For the text-containing cell, return its midpoint in [x, y] coordinate format. 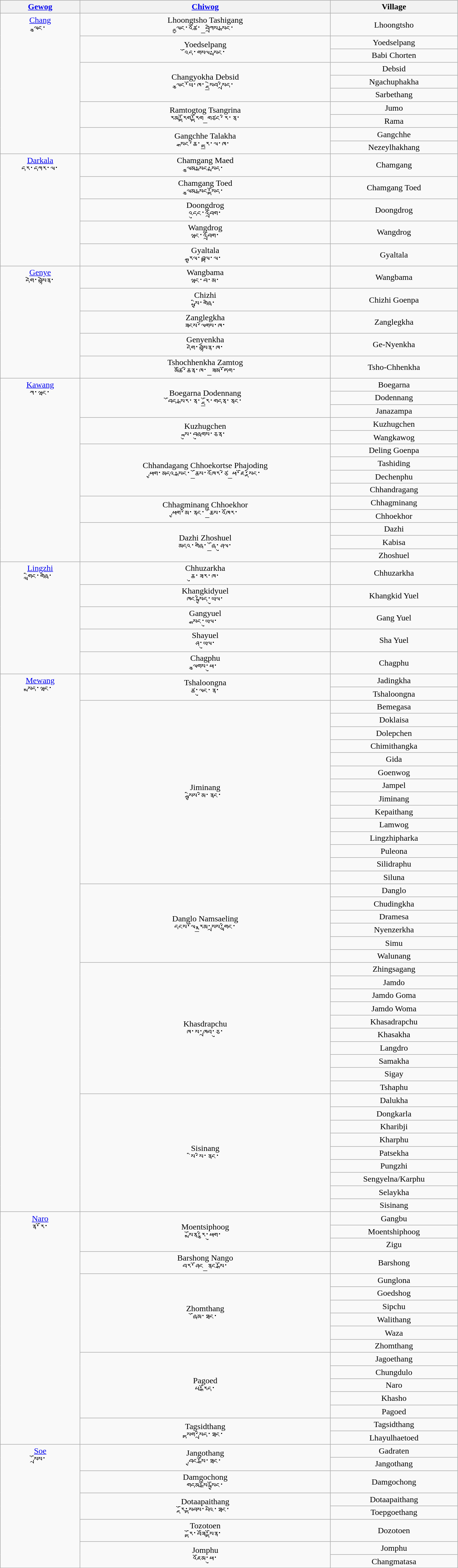
Zhomthang [394, 1346]
Babi Chorten [394, 55]
Jomphu [394, 1548]
Sipchu [394, 1306]
Dazhi Zhoshuelམདའ་གཞི་_ཞོ་ཤུལ་ [205, 542]
Chizhiསྤྱི་གཞི་ [205, 300]
Khasho [394, 1398]
Jiminang [394, 799]
Goedshog [394, 1293]
Boegarna Dodennangབོད་སྒར་ན་_རྡོ་གདན་ནང་ [205, 398]
Tshaphu [394, 1087]
Jumo [394, 108]
Soeསྲོས་ [40, 1506]
Damgochongགདམ་སྒོ་སྐྱོང་ [205, 1481]
Moentshiphoog [394, 1232]
Toepgoethang [394, 1513]
Barshong [394, 1262]
Changལྕང་ [40, 84]
Lhayulhaetoed [394, 1438]
Silidraphu [394, 864]
Pagoed [394, 1412]
Gunglona [394, 1280]
Zanglegkha [394, 322]
Chamgang Toedལྕམ་སྒང་སྟོད་ [205, 188]
Jampel [394, 786]
Lamwog [394, 825]
Chimithangka [394, 746]
Jangothangབྱང་སྒོ་ཐང་ [205, 1457]
Danglo [394, 890]
Barshong Nangoབར་ཤོང_ནང་སྒོ་ [205, 1262]
Sisinang [394, 1205]
Dolepchen [394, 733]
Kabisa [394, 542]
Sisinangསི་སི་ནང་ [205, 1153]
Dongkarla [394, 1113]
Chagphuལྕགས་ཕུ་ [205, 662]
Dechenphu [394, 477]
Ramtogtog Tsangrinaརམ་རྟོག་རྟོག_གཙང་རི་ན་ [205, 114]
Wangbama [394, 277]
Sigay [394, 1074]
Dotaapaithangརྡོ་སྟབས་པའི་ཐང་ [205, 1506]
Ge-Nyenkha [394, 345]
Goenwog [394, 772]
Chamgang Toed [394, 188]
Dalukha [394, 1100]
Dodennang [394, 398]
Danglo Namsaelingདངས་ལོ_རྣམ་སྲས་གླིང་ [205, 923]
Sarbethang [394, 95]
Damgochong [394, 1481]
Kawangཀ་ཝང་ [40, 470]
Jamdo Woma [394, 1009]
Khasadrapchu [394, 1022]
Khangkidyuelཁང་སྐྱིད་ཡུལ་ [205, 596]
Genyenkhaདགེ་བསྙེན་ཁ་ [205, 345]
Khangkid Yuel [394, 596]
Patsekha [394, 1153]
Zhingsagang [394, 969]
Tshaloongna [394, 694]
Wangkawog [394, 437]
Langdro [394, 1048]
Naro [394, 1385]
Jamdo [394, 982]
Bemegasa [394, 707]
Chizhi Goenpa [394, 300]
Chungdulo [394, 1372]
Tshochhenkha Zamtogམཚོ་ཆེན་ཁ་_ཟམ་ཏོག་ [205, 367]
Tashiding [394, 463]
Chamgang [394, 165]
Chhuzarkhaཆུ་ཟར་ཁ་ [205, 573]
Jiminangསྦྱིས་མི་ནང་ [205, 792]
Lingzhiགླིང་གཞི་ [40, 618]
Gyaltalaརྒྱལ་བལྟ་ལ་ [205, 255]
Kharibji [394, 1126]
Sha Yuel [394, 640]
Chiwog [205, 7]
Chhandragang [394, 490]
Gangchhe [394, 134]
Pagoedཔ་རྒོད་ [205, 1385]
Jomphuའཇོམ་ཕུ་ [205, 1555]
Samakha [394, 1061]
Wangbamaཝང་བ་མ་ [205, 277]
Genyeདགེ་བསྙེན་ [40, 322]
Chhuzarkha [394, 573]
Shayuelཤ་ཡུལ་ [205, 640]
Chagphu [394, 662]
Dozotoen [394, 1530]
Gewog [40, 7]
Jamdo Goma [394, 995]
Wangdrog [394, 232]
Doongdrog [394, 210]
Tshaloongnaཚ་ལུང་ན་ [205, 687]
Moentsiphoogསྨོན་རྕི་ཕུག་ [205, 1232]
Debsid [394, 69]
Yoedselpangའོད་གསལ་སྤང་ [205, 49]
Gang Yuel [394, 618]
Gangbu [394, 1218]
Ngachuphakha [394, 82]
Chhagminang [394, 503]
Nyenzerkha [394, 930]
Walunang [394, 956]
Tagsidthang [394, 1425]
Boegarna [394, 385]
Lhoongtsho [394, 25]
Deling Goenpa [394, 450]
Simu [394, 943]
Khasdrapchuཁ་ས་ཁྲབ་ཅུ་ [205, 1029]
Doongdrogའདུང་འབྲོག་ [205, 210]
Khasakha [394, 1035]
Gangchhe Talakhaསྒང་ཆེ་_རྟ་ལ་ཁ་ [205, 141]
Gyaltala [394, 255]
Siluna [394, 877]
Wangdrogཝང་འབྲོག་ [205, 232]
Puleona [394, 851]
Chamgang Maedལྕམ་སྒང་སྨད་ [205, 165]
Zhoshuel [394, 555]
Dazhi [394, 529]
Chhagminang Chhoekhorཕྱག་མི་ནང་_ཆོས་འཁོར་ [205, 509]
Mewangསྨད་ཝང་ [40, 943]
Tagsidthangསྟག་སྲིད་ཐང་ [205, 1431]
Kuzhugchen [394, 424]
Changyokha Debsidལྕང་ཡོ་ཁ་_སྡེབ་སྲིད་ [205, 82]
Kepaithang [394, 812]
Chhandagang Chhoekortse Phajodingཕྱག་མདའ་སྒང་_ཆོས་འཁོར་ཙེ_ཕ་ཇོ་སྡིང་ [205, 470]
Gadraten [394, 1451]
Dramesa [394, 917]
Dotaapaithang [394, 1499]
Gida [394, 759]
Darkalaདར་དཀར་ལ་ [40, 210]
Zhomthangཞོམ་ཐང་ [205, 1313]
Tozotoenརྟོ་བཟོ་སྟོན་ [205, 1530]
Chhoekhor [394, 516]
Selaykha [394, 1192]
Zigu [394, 1245]
Changmatasa [394, 1561]
Jagoethang [394, 1359]
Zanglegkhaཟངས་ལེགས་ཁ་ [205, 322]
Pungzhi [394, 1166]
Lingzhipharka [394, 838]
Waza [394, 1333]
Doklaisa [394, 720]
Lhoongtsho Tashigangལྷུང་འཚོ་_བཀྲིས་སྒང་ [205, 25]
Chudingkha [394, 903]
Nezeylhakhang [394, 147]
Sengyelna/Karphu [394, 1179]
Kharphu [394, 1140]
Village [394, 7]
Kuzhugchenསྐུ་བཞུགས་ཅན་ [205, 431]
Yoedselpang [394, 42]
Tsho-Chhenkha [394, 367]
Jadingkha [394, 680]
Jangothang [394, 1464]
Rama [394, 121]
Walithang [394, 1319]
Gangyuelསྒང་ཡུལ་ [205, 618]
Naroན་རོ་ [40, 1328]
Janazampa [394, 411]
